Return [x, y] of the center of cell containing provided text 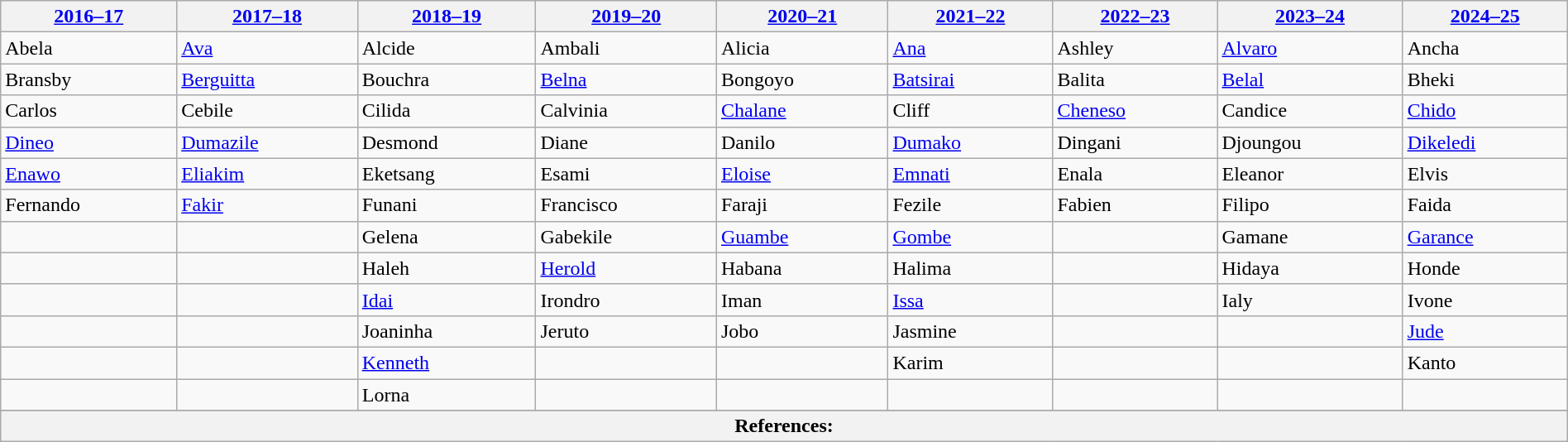
References: [784, 426]
Jasmine [971, 331]
Alicia [802, 48]
Balita [1135, 79]
Funani [447, 205]
Garance [1485, 237]
Ava [268, 48]
Calvinia [627, 111]
Filipo [1310, 205]
Fezile [971, 205]
Herold [627, 268]
Cilida [447, 111]
Kenneth [447, 363]
Chido [1485, 111]
2020–21 [802, 17]
Haleh [447, 268]
Jude [1485, 331]
Cliff [971, 111]
Dumazile [268, 142]
Lorna [447, 395]
Enala [1135, 174]
Elvis [1485, 174]
Diane [627, 142]
Dikeledi [1485, 142]
2023–24 [1310, 17]
Desmond [447, 142]
Dingani [1135, 142]
Eloise [802, 174]
Ivone [1485, 300]
Bheki [1485, 79]
Gombe [971, 237]
Djoungou [1310, 142]
Alcide [447, 48]
Cheneso [1135, 111]
Ialy [1310, 300]
Bouchra [447, 79]
Fakir [268, 205]
Esami [627, 174]
Ambali [627, 48]
Bongoyo [802, 79]
Fernando [89, 205]
Kanto [1485, 363]
Faraji [802, 205]
Carlos [89, 111]
Gamane [1310, 237]
Jobo [802, 331]
Belna [627, 79]
Candice [1310, 111]
Habana [802, 268]
Fabien [1135, 205]
2024–25 [1485, 17]
2021–22 [971, 17]
Emnati [971, 174]
Batsirai [971, 79]
Eketsang [447, 174]
Honde [1485, 268]
Dineo [89, 142]
Guambe [802, 237]
Berguitta [268, 79]
Joaninha [447, 331]
Halima [971, 268]
Ana [971, 48]
Iman [802, 300]
Alvaro [1310, 48]
Enawo [89, 174]
Eliakim [268, 174]
Chalane [802, 111]
Danilo [802, 142]
Gelena [447, 237]
2022–23 [1135, 17]
Cebile [268, 111]
Francisco [627, 205]
Eleanor [1310, 174]
Irondro [627, 300]
Gabekile [627, 237]
Ashley [1135, 48]
Belal [1310, 79]
Ancha [1485, 48]
2018–19 [447, 17]
2019–20 [627, 17]
Karim [971, 363]
2017–18 [268, 17]
2016–17 [89, 17]
Faida [1485, 205]
Hidaya [1310, 268]
Bransby [89, 79]
Dumako [971, 142]
Jeruto [627, 331]
Idai [447, 300]
Abela [89, 48]
Issa [971, 300]
